Locate the cell with the specified text and output its (X, Y) center coordinate. 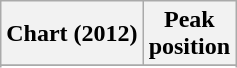
Chart (2012) (72, 34)
Peakposition (189, 34)
